Provide the (x, y) coordinate of the cell's center where the given text is located.  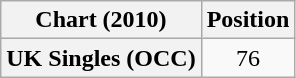
UK Singles (OCC) (101, 58)
76 (248, 58)
Chart (2010) (101, 20)
Position (248, 20)
